Find where the given text appears and provide that cell's center as (X, Y) coordinate. 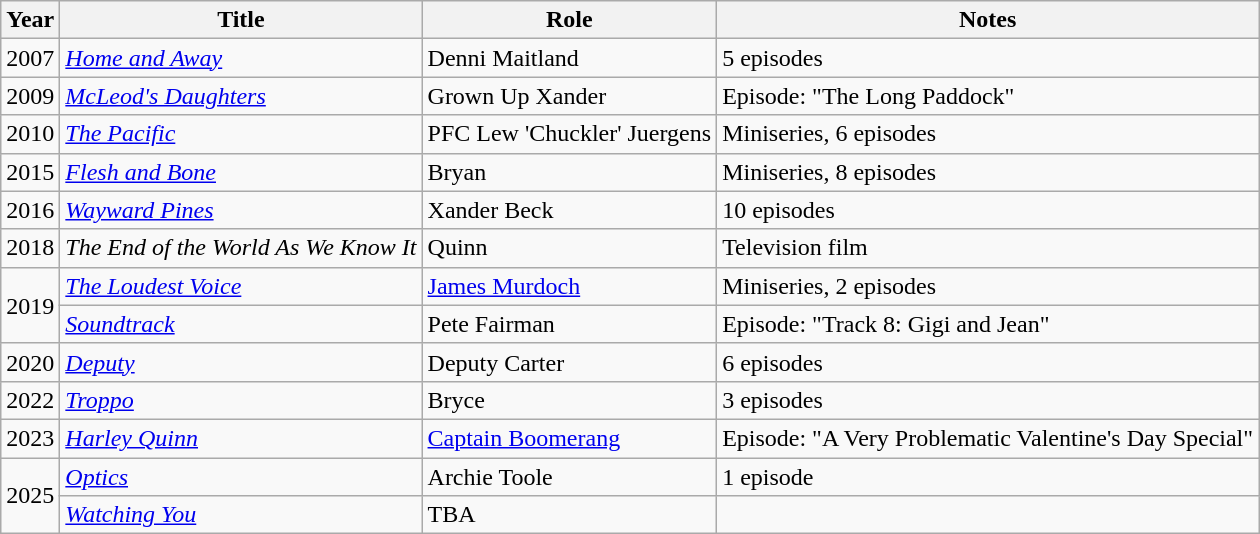
Captain Boomerang (570, 438)
2025 (30, 496)
Watching You (241, 515)
Deputy Carter (570, 362)
2015 (30, 172)
6 episodes (988, 362)
Xander Beck (570, 210)
Optics (241, 477)
2007 (30, 58)
Quinn (570, 248)
1 episode (988, 477)
2023 (30, 438)
Episode: "Track 8: Gigi and Jean" (988, 324)
The Loudest Voice (241, 286)
Role (570, 20)
2010 (30, 134)
2019 (30, 305)
Episode: "The Long Paddock" (988, 96)
Wayward Pines (241, 210)
TBA (570, 515)
Bryce (570, 400)
Miniseries, 8 episodes (988, 172)
10 episodes (988, 210)
Bryan (570, 172)
Denni Maitland (570, 58)
Troppo (241, 400)
Pete Fairman (570, 324)
Home and Away (241, 58)
The Pacific (241, 134)
Grown Up Xander (570, 96)
Flesh and Bone (241, 172)
Television film (988, 248)
Episode: "A Very Problematic Valentine's Day Special" (988, 438)
Soundtrack (241, 324)
Archie Toole (570, 477)
Miniseries, 2 episodes (988, 286)
Harley Quinn (241, 438)
5 episodes (988, 58)
Year (30, 20)
PFC Lew 'Chuckler' Juergens (570, 134)
2018 (30, 248)
Title (241, 20)
Notes (988, 20)
2016 (30, 210)
McLeod's Daughters (241, 96)
2009 (30, 96)
The End of the World As We Know It (241, 248)
2022 (30, 400)
3 episodes (988, 400)
2020 (30, 362)
Miniseries, 6 episodes (988, 134)
James Murdoch (570, 286)
Deputy (241, 362)
